Detect which cell encompasses the target text, then output its [X, Y] center coordinate. 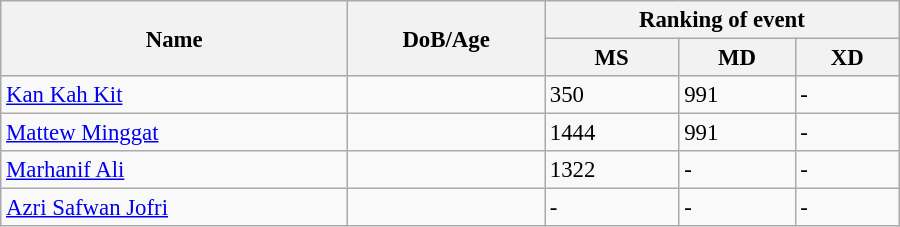
Mattew Minggat [174, 133]
1322 [612, 170]
1444 [612, 133]
DoB/Age [446, 38]
Ranking of event [722, 20]
350 [612, 95]
Kan Kah Kit [174, 95]
Marhanif Ali [174, 170]
XD [847, 58]
MD [737, 58]
Azri Safwan Jofri [174, 208]
MS [612, 58]
Name [174, 38]
